From the cell containing the given text, extract its center point as (x, y) coordinate. 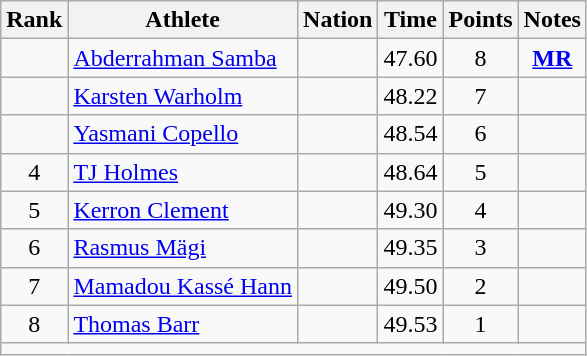
2 (480, 286)
48.64 (410, 172)
49.50 (410, 286)
Time (410, 20)
49.53 (410, 324)
Athlete (183, 20)
Nation (338, 20)
3 (480, 248)
48.54 (410, 134)
Abderrahman Samba (183, 58)
Notes (552, 20)
Points (480, 20)
Yasmani Copello (183, 134)
Thomas Barr (183, 324)
49.35 (410, 248)
49.30 (410, 210)
48.22 (410, 96)
47.60 (410, 58)
Rasmus Mägi (183, 248)
Karsten Warholm (183, 96)
Mamadou Kassé Hann (183, 286)
Rank (34, 20)
Kerron Clement (183, 210)
MR (552, 58)
1 (480, 324)
TJ Holmes (183, 172)
